Determine the [x, y] coordinate at the center of the cell enclosing the given text.  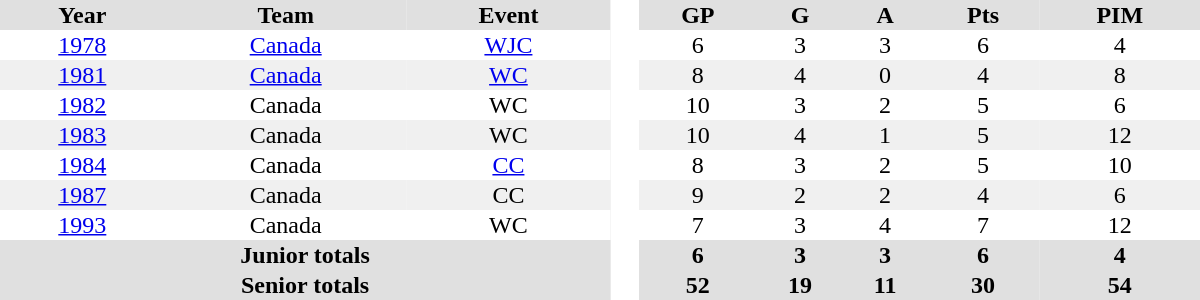
9 [698, 195]
1987 [82, 195]
0 [886, 75]
54 [1120, 285]
Pts [984, 15]
19 [800, 285]
1982 [82, 105]
PIM [1120, 15]
1 [886, 135]
Team [286, 15]
11 [886, 285]
GP [698, 15]
WJC [508, 45]
Event [508, 15]
Year [82, 15]
G [800, 15]
1981 [82, 75]
1993 [82, 225]
Junior totals [305, 255]
1984 [82, 165]
52 [698, 285]
Senior totals [305, 285]
1978 [82, 45]
A [886, 15]
30 [984, 285]
1983 [82, 135]
